Return [X, Y] of the center of cell containing provided text 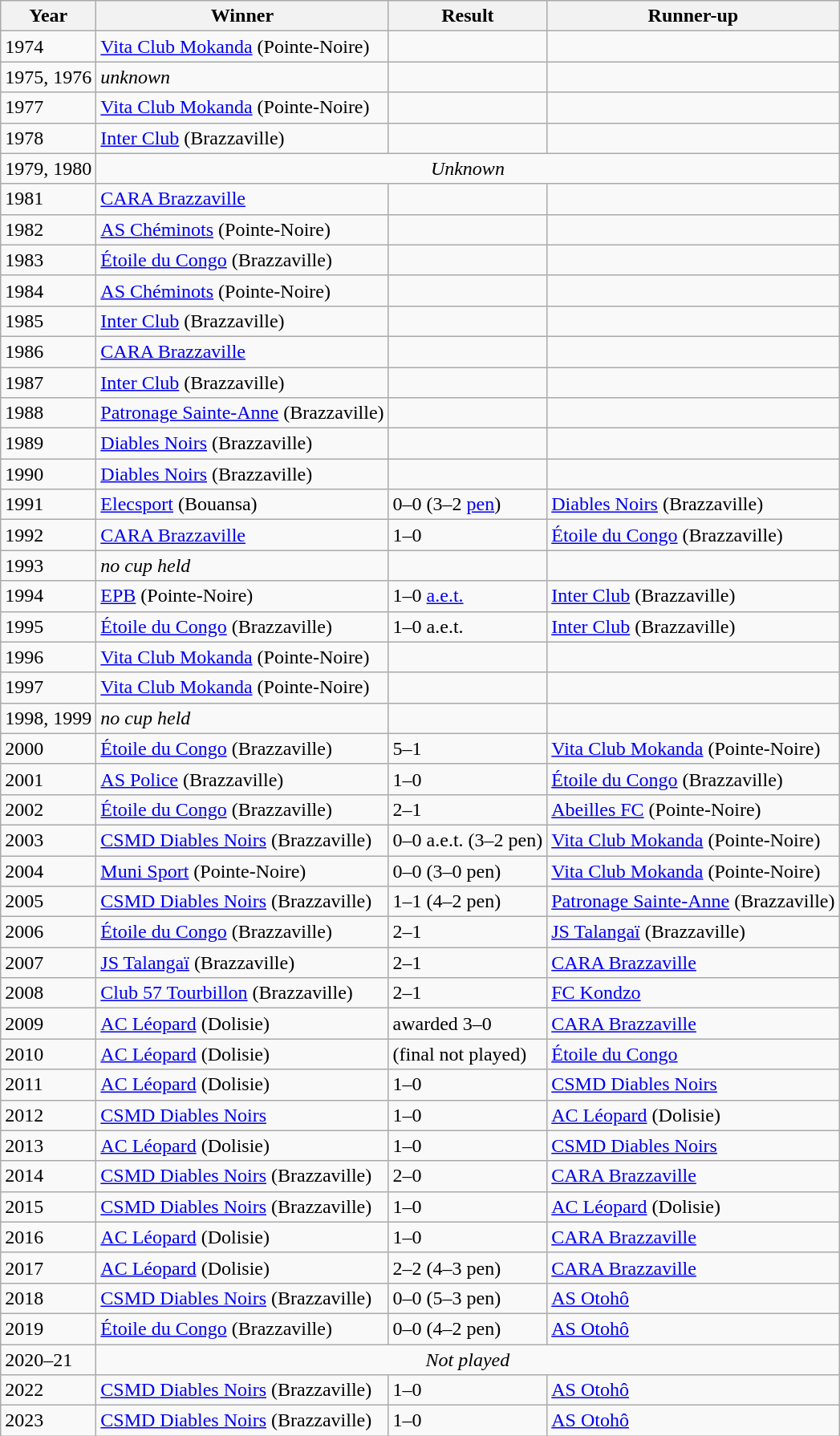
2011 [48, 1085]
1978 [48, 138]
FC Kondzo [693, 993]
1975, 1976 [48, 77]
(final not played) [468, 1054]
0–0 (3–2 pen) [468, 505]
Year [48, 16]
1977 [48, 107]
0–0 (3–0 pen) [468, 870]
EPB (Pointe-Noire) [242, 596]
unknown [242, 77]
1984 [48, 290]
2003 [48, 840]
1992 [48, 535]
2000 [48, 748]
2017 [48, 1268]
Abeilles FC (Pointe-Noire) [693, 809]
Unknown [468, 168]
1981 [48, 199]
1993 [48, 566]
1985 [48, 321]
Runner-up [693, 16]
1997 [48, 688]
1989 [48, 444]
2013 [48, 1146]
1996 [48, 657]
2014 [48, 1176]
2022 [48, 1390]
Club 57 Tourbillon (Brazzaville) [242, 993]
1983 [48, 260]
2–0 [468, 1176]
1987 [48, 383]
2008 [48, 993]
2–2 (4–3 pen) [468, 1268]
2020–21 [48, 1360]
1990 [48, 474]
2004 [48, 870]
2016 [48, 1237]
0–0 a.e.t. (3–2 pen) [468, 840]
1994 [48, 596]
AS Police (Brazzaville) [242, 779]
1974 [48, 47]
2001 [48, 779]
0–0 (5–3 pen) [468, 1298]
Elecsport (Bouansa) [242, 505]
2010 [48, 1054]
1998, 1999 [48, 718]
Result [468, 16]
1979, 1980 [48, 168]
1–1 (4–2 pen) [468, 902]
1988 [48, 413]
Winner [242, 16]
2009 [48, 1024]
2012 [48, 1115]
1995 [48, 627]
5–1 [468, 748]
Not played [468, 1360]
Étoile du Congo [693, 1054]
Muni Sport (Pointe-Noire) [242, 870]
1982 [48, 229]
1986 [48, 351]
2015 [48, 1207]
1991 [48, 505]
2023 [48, 1421]
2006 [48, 932]
2005 [48, 902]
2019 [48, 1329]
awarded 3–0 [468, 1024]
2007 [48, 963]
2018 [48, 1298]
0–0 (4–2 pen) [468, 1329]
2002 [48, 809]
